Return (x, y) of the center of cell containing provided text 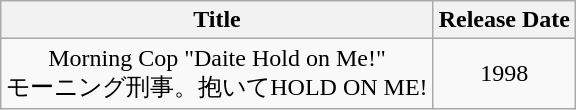
Release Date (504, 20)
1998 (504, 74)
Morning Cop "Daite Hold on Me!"モーニング刑事。抱いてHOLD ON ME! (217, 74)
Title (217, 20)
